Locate the cell with the specified text and output its (x, y) center coordinate. 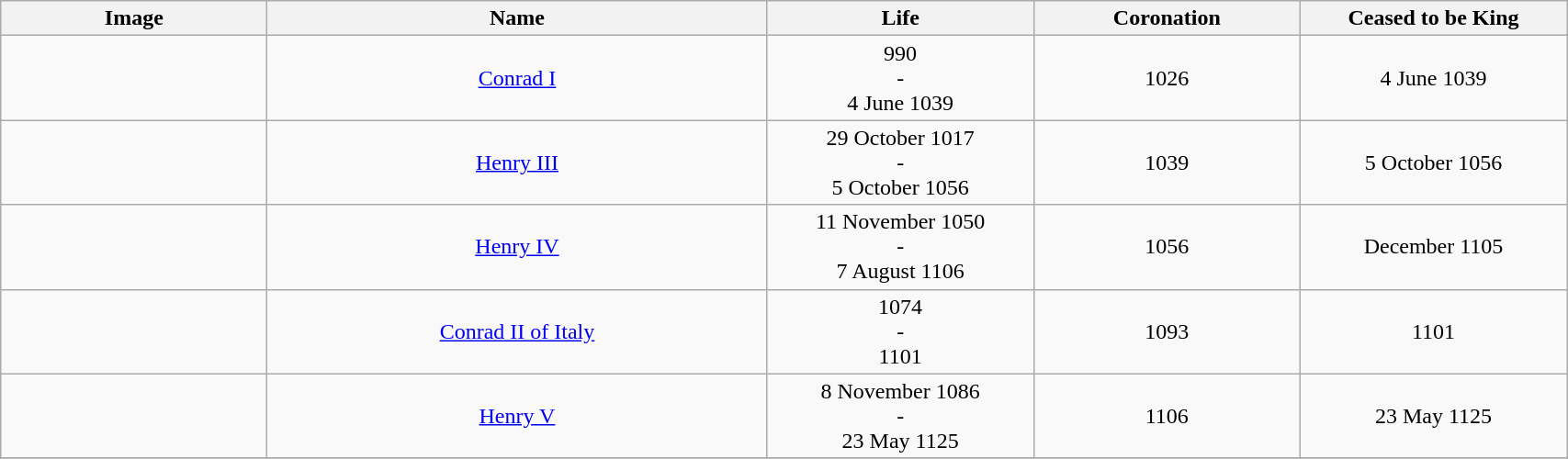
1101 (1433, 331)
1039 (1167, 162)
1056 (1167, 247)
December 1105 (1433, 247)
990-4 June 1039 (900, 78)
5 October 1056 (1433, 162)
Henry III (517, 162)
1026 (1167, 78)
1074-1101 (900, 331)
Conrad I (517, 78)
Conrad II of Italy (517, 331)
4 June 1039 (1433, 78)
Coronation (1167, 18)
1106 (1167, 416)
Image (134, 18)
Name (517, 18)
Life (900, 18)
Ceased to be King (1433, 18)
11 November 1050-7 August 1106 (900, 247)
Henry V (517, 416)
8 November 1086-23 May 1125 (900, 416)
Henry IV (517, 247)
23 May 1125 (1433, 416)
29 October 1017-5 October 1056 (900, 162)
1093 (1167, 331)
